From the cell containing the given text, extract its center point as [X, Y] coordinate. 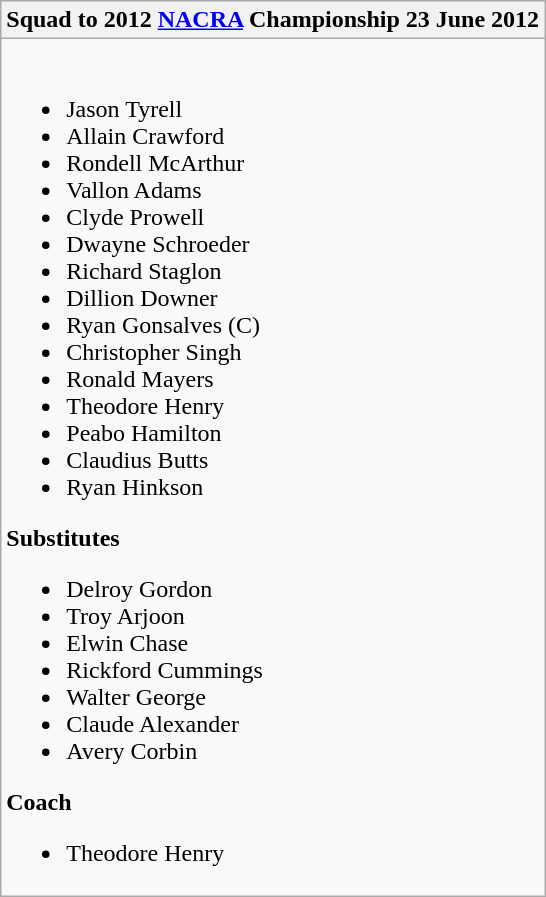
Squad to 2012 NACRA Championship 23 June 2012 [273, 20]
